Determine the [X, Y] coordinate at the center of the cell enclosing the given text.  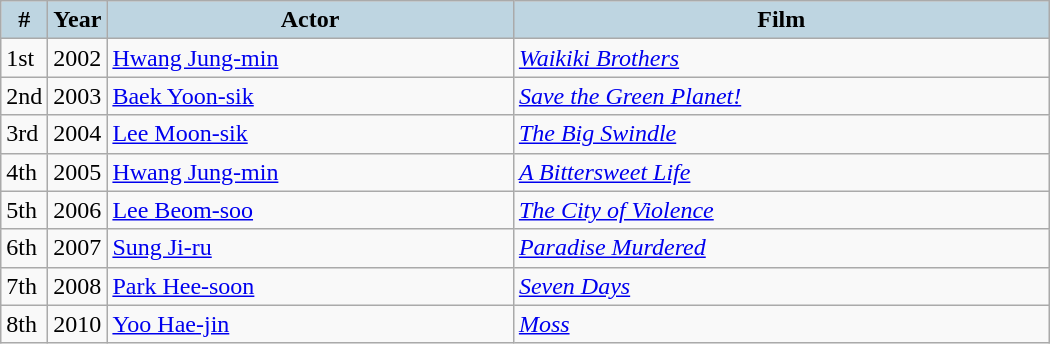
Waikiki Brothers [781, 58]
2005 [78, 172]
Paradise Murdered [781, 248]
2010 [78, 324]
Yoo Hae-jin [310, 324]
Save the Green Planet! [781, 96]
2008 [78, 286]
# [24, 20]
2006 [78, 210]
2007 [78, 248]
Lee Beom-soo [310, 210]
Seven Days [781, 286]
The Big Swindle [781, 134]
The City of Violence [781, 210]
2003 [78, 96]
Sung Ji-ru [310, 248]
3rd [24, 134]
Park Hee-soon [310, 286]
Moss [781, 324]
Actor [310, 20]
6th [24, 248]
2004 [78, 134]
Lee Moon-sik [310, 134]
5th [24, 210]
A Bittersweet Life [781, 172]
2nd [24, 96]
Year [78, 20]
4th [24, 172]
Baek Yoon-sik [310, 96]
2002 [78, 58]
8th [24, 324]
Film [781, 20]
7th [24, 286]
1st [24, 58]
